Search for the cell housing the specified text and yield its (x, y) center coordinate. 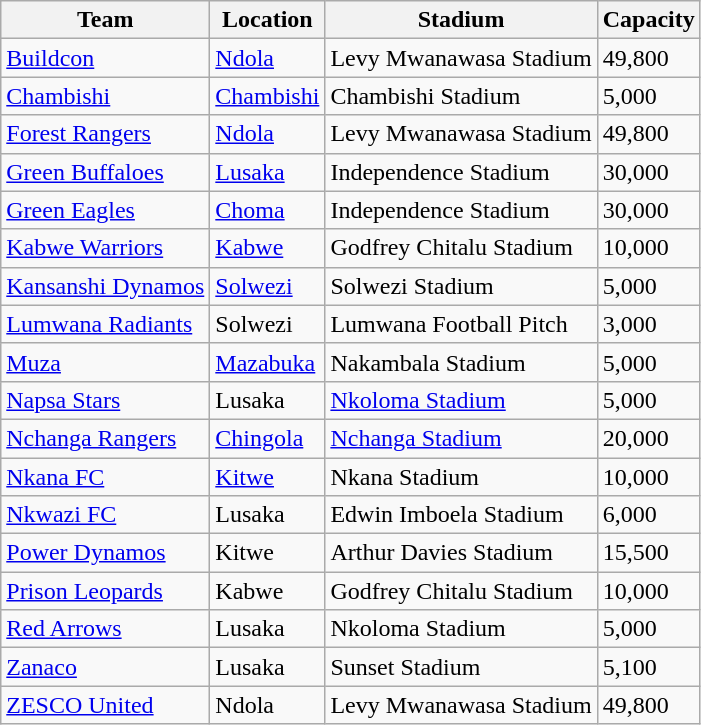
Nkana Stadium (461, 477)
Forest Rangers (106, 134)
Edwin Imboela Stadium (461, 515)
Buildcon (106, 58)
5,100 (648, 667)
ZESCO United (106, 705)
Choma (268, 210)
Nkana FC (106, 477)
Zanaco (106, 667)
Location (268, 20)
20,000 (648, 438)
Chingola (268, 438)
6,000 (648, 515)
Green Buffaloes (106, 172)
Mazabuka (268, 362)
Solwezi Stadium (461, 286)
Nkwazi FC (106, 515)
Muza (106, 362)
Capacity (648, 20)
Chambishi Stadium (461, 96)
Napsa Stars (106, 400)
Nchanga Stadium (461, 438)
Team (106, 20)
Kansanshi Dynamos (106, 286)
Lumwana Football Pitch (461, 324)
Kabwe Warriors (106, 248)
15,500 (648, 553)
Green Eagles (106, 210)
3,000 (648, 324)
Power Dynamos (106, 553)
Nchanga Rangers (106, 438)
Prison Leopards (106, 591)
Lumwana Radiants (106, 324)
Sunset Stadium (461, 667)
Nakambala Stadium (461, 362)
Stadium (461, 20)
Red Arrows (106, 629)
Arthur Davies Stadium (461, 553)
